Capture the cell that displays the provided text and extract its [X, Y] central coordinate. 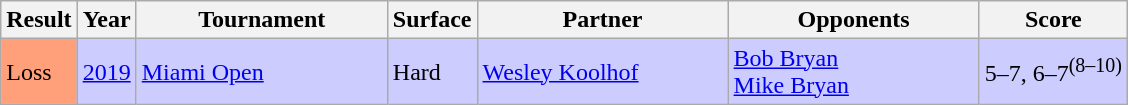
Bob Bryan Mike Bryan [854, 72]
2019 [106, 72]
Loss [39, 72]
Score [1053, 20]
Surface [432, 20]
Result [39, 20]
Year [106, 20]
Miami Open [262, 72]
Wesley Koolhof [602, 72]
Partner [602, 20]
Tournament [262, 20]
Opponents [854, 20]
5–7, 6–7(8–10) [1053, 72]
Hard [432, 72]
